Determine the (X, Y) coordinate at the center of the cell enclosing the given text.  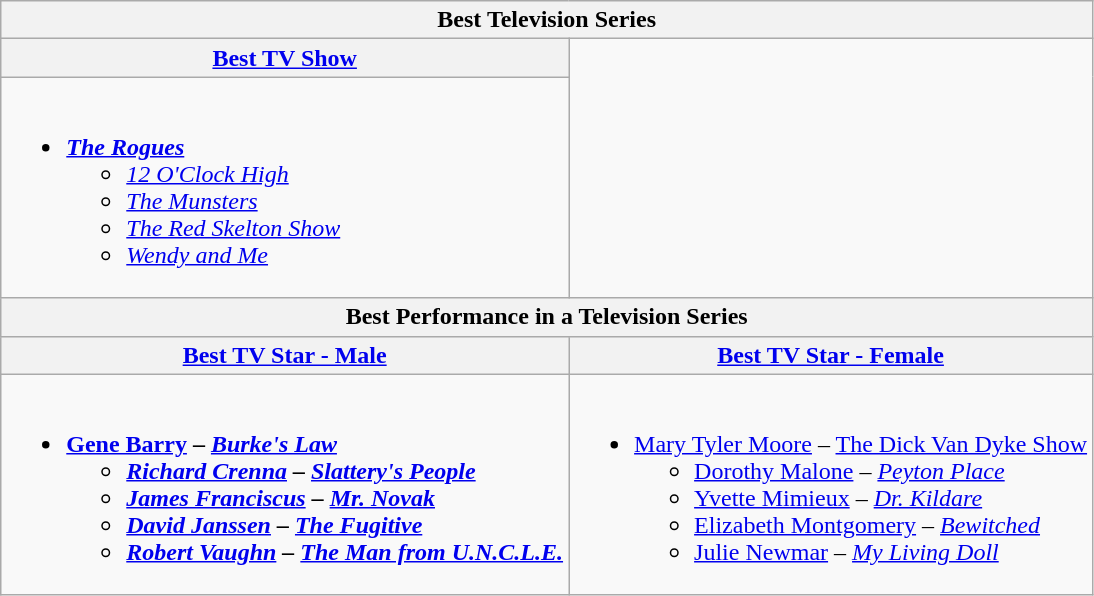
Best TV Star - Female (831, 355)
Best Performance in a Television Series (547, 317)
The Rogues12 O'Clock HighThe MunstersThe Red Skelton ShowWendy and Me (285, 188)
Best Television Series (547, 20)
Best TV Show (285, 58)
Best TV Star - Male (285, 355)
